From the cell containing the given text, extract its center point as [X, Y] coordinate. 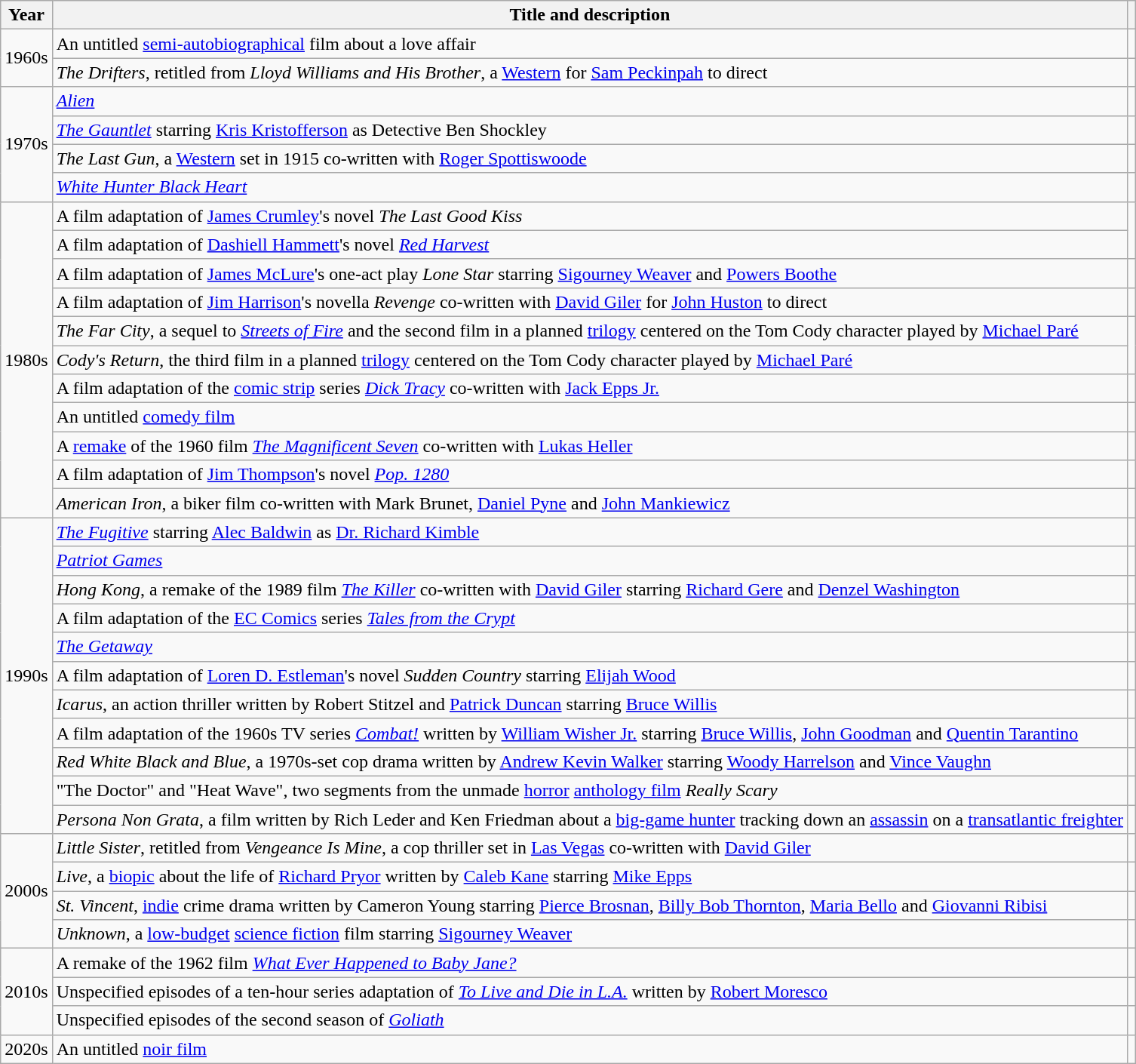
An untitled noir film [590, 1049]
The Far City, a sequel to Streets of Fire and the second film in a planned trilogy centered on the Tom Cody character played by Michael Paré [590, 331]
A film adaptation of the comic strip series Dick Tracy co-written with Jack Epps Jr. [590, 389]
A remake of the 1960 film The Magnificent Seven co-written with Lukas Heller [590, 446]
Little Sister, retitled from Vengeance Is Mine, a cop thriller set in Las Vegas co-written with David Giler [590, 848]
1960s [26, 58]
Unknown, a low-budget science fiction film starring Sigourney Weaver [590, 934]
A film adaptation of Dashiell Hammett's novel Red Harvest [590, 244]
Red White Black and Blue, a 1970s-set cop drama written by Andrew Kevin Walker starring Woody Harrelson and Vince Vaughn [590, 761]
A film adaptation of Loren D. Estleman's novel Sudden Country starring Elijah Wood [590, 675]
1980s [26, 359]
Live, a biopic about the life of Richard Pryor written by Caleb Kane starring Mike Epps [590, 877]
2010s [26, 992]
A film adaptation of the 1960s TV series Combat! written by William Wisher Jr. starring Bruce Willis, John Goodman and Quentin Tarantino [590, 733]
2020s [26, 1049]
The Drifters, retitled from Lloyd Williams and His Brother, a Western for Sam Peckinpah to direct [590, 72]
Alien [590, 101]
A remake of the 1962 film What Ever Happened to Baby Jane? [590, 963]
2000s [26, 891]
Patriot Games [590, 561]
The Last Gun, a Western set in 1915 co-written with Roger Spottiswoode [590, 158]
A film adaptation of the EC Comics series Tales from the Crypt [590, 618]
Cody's Return, the third film in a planned trilogy centered on the Tom Cody character played by Michael Paré [590, 360]
"The Doctor" and "Heat Wave", two segments from the unmade horror anthology film Really Scary [590, 790]
St. Vincent, indie crime drama written by Cameron Young starring Pierce Brosnan, Billy Bob Thornton, Maria Bello and Giovanni Ribisi [590, 906]
An untitled comedy film [590, 417]
A film adaptation of James Crumley's novel The Last Good Kiss [590, 216]
1970s [26, 144]
The Fugitive starring Alec Baldwin as Dr. Richard Kimble [590, 532]
An untitled semi-autobiographical film about a love affair [590, 44]
Persona Non Grata, a film written by Rich Leder and Ken Friedman about a big-game hunter tracking down an assassin on a transatlantic freighter [590, 819]
White Hunter Black Heart [590, 187]
Unspecified episodes of the second season of Goliath [590, 1020]
Icarus, an action thriller written by Robert Stitzel and Patrick Duncan starring Bruce Willis [590, 704]
The Getaway [590, 647]
American Iron, a biker film co-written with Mark Brunet, Daniel Pyne and John Mankiewicz [590, 503]
Year [26, 15]
1990s [26, 676]
A film adaptation of Jim Harrison's novella Revenge co-written with David Giler for John Huston to direct [590, 302]
Unspecified episodes of a ten-hour series adaptation of To Live and Die in L.A. written by Robert Moresco [590, 992]
Hong Kong, a remake of the 1989 film The Killer co-written with David Giler starring Richard Gere and Denzel Washington [590, 589]
Title and description [590, 15]
A film adaptation of James McLure's one-act play Lone Star starring Sigourney Weaver and Powers Boothe [590, 273]
A film adaptation of Jim Thompson's novel Pop. 1280 [590, 475]
The Gauntlet starring Kris Kristofferson as Detective Ben Shockley [590, 130]
